Pinpoint the cell where the given text exists, returning its (x, y) midpoint coordinate. 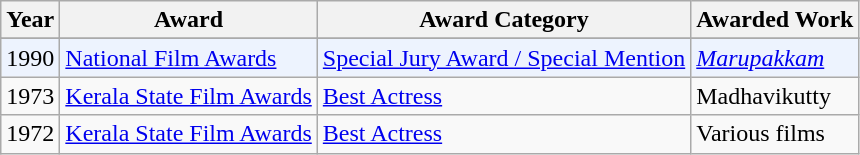
Marupakkam (775, 58)
1972 (30, 134)
1990 (30, 58)
Special Jury Award / Special Mention (504, 58)
Madhavikutty (775, 96)
1973 (30, 96)
National Film Awards (188, 58)
Award (188, 20)
Various films (775, 134)
Award Category (504, 20)
Awarded Work (775, 20)
Year (30, 20)
